Pinpoint the cell where the given text exists, returning its [x, y] midpoint coordinate. 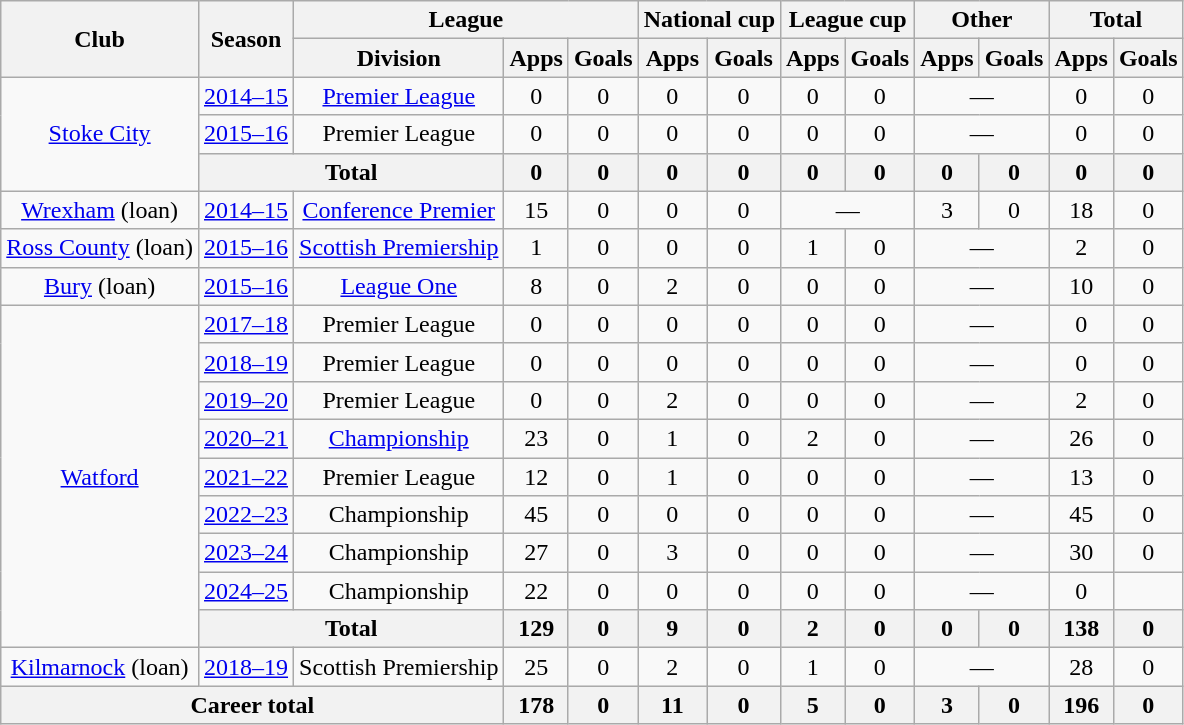
178 [536, 705]
Division [399, 58]
2017–18 [246, 324]
Wrexham (loan) [100, 210]
2023–24 [246, 553]
22 [536, 591]
138 [1081, 629]
National cup [709, 20]
25 [536, 667]
Other [982, 20]
30 [1081, 553]
26 [1081, 438]
2024–25 [246, 591]
Stoke City [100, 134]
196 [1081, 705]
Conference Premier [399, 210]
League [466, 20]
11 [672, 705]
5 [813, 705]
129 [536, 629]
13 [1081, 477]
18 [1081, 210]
23 [536, 438]
8 [536, 286]
Ross County (loan) [100, 248]
15 [536, 210]
2022–23 [246, 515]
Career total [252, 705]
Season [246, 39]
Club [100, 39]
2020–21 [246, 438]
2019–20 [246, 400]
Watford [100, 476]
Bury (loan) [100, 286]
League cup [848, 20]
28 [1081, 667]
27 [536, 553]
2021–22 [246, 477]
League One [399, 286]
9 [672, 629]
12 [536, 477]
Kilmarnock (loan) [100, 667]
10 [1081, 286]
